Search for the cell housing the specified text and yield its [X, Y] center coordinate. 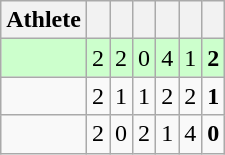
Athlete [44, 20]
